Locate the cell with the specified text and output its [X, Y] center coordinate. 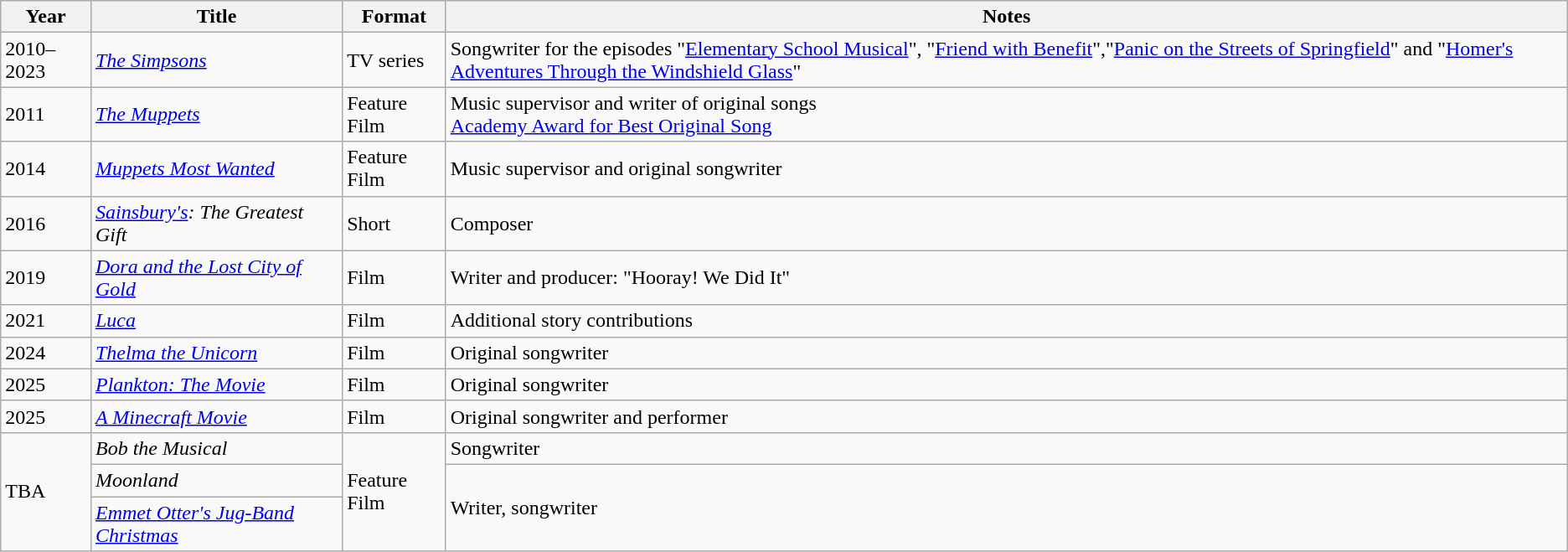
Short [395, 223]
Writer, songwriter [1007, 508]
2011 [46, 114]
2024 [46, 353]
Additional story contributions [1007, 321]
2021 [46, 321]
Year [46, 17]
Moonland [216, 480]
Emmet Otter's Jug-Band Christmas [216, 523]
2014 [46, 169]
Music supervisor and original songwriter [1007, 169]
Songwriter [1007, 448]
Muppets Most Wanted [216, 169]
The Simpsons [216, 60]
Bob the Musical [216, 448]
TBA [46, 491]
Composer [1007, 223]
Notes [1007, 17]
Music supervisor and writer of original songs Academy Award for Best Original Song [1007, 114]
Writer and producer: "Hooray! We Did It" [1007, 278]
2016 [46, 223]
Thelma the Unicorn [216, 353]
Dora and the Lost City of Gold [216, 278]
2010–2023 [46, 60]
TV series [395, 60]
Format [395, 17]
Original songwriter and performer [1007, 416]
Plankton: The Movie [216, 384]
Luca [216, 321]
A Minecraft Movie [216, 416]
The Muppets [216, 114]
2019 [46, 278]
Title [216, 17]
Sainsbury's: The Greatest Gift [216, 223]
